Pinpoint the cell where the given text exists, returning its [X, Y] midpoint coordinate. 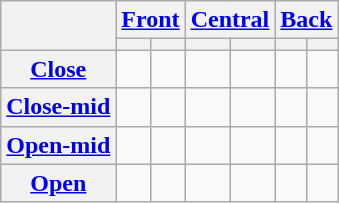
Open [58, 183]
Close-mid [58, 107]
Central [230, 20]
Close [58, 69]
Front [150, 20]
Open-mid [58, 145]
Back [306, 20]
